Return the [X, Y] coordinate for the center point of the cell that contains the specified text.  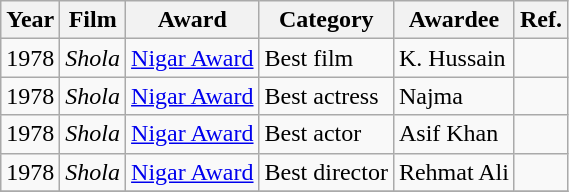
Awardee [454, 20]
Ref. [540, 20]
K. Hussain [454, 58]
Best actor [326, 134]
Category [326, 20]
Best director [326, 172]
Best actress [326, 96]
Year [30, 20]
Best film [326, 58]
Najma [454, 96]
Award [193, 20]
Rehmat Ali [454, 172]
Film [93, 20]
Asif Khan [454, 134]
